Scan for the cell matching the given text and deliver its (X, Y) coordinate at center. 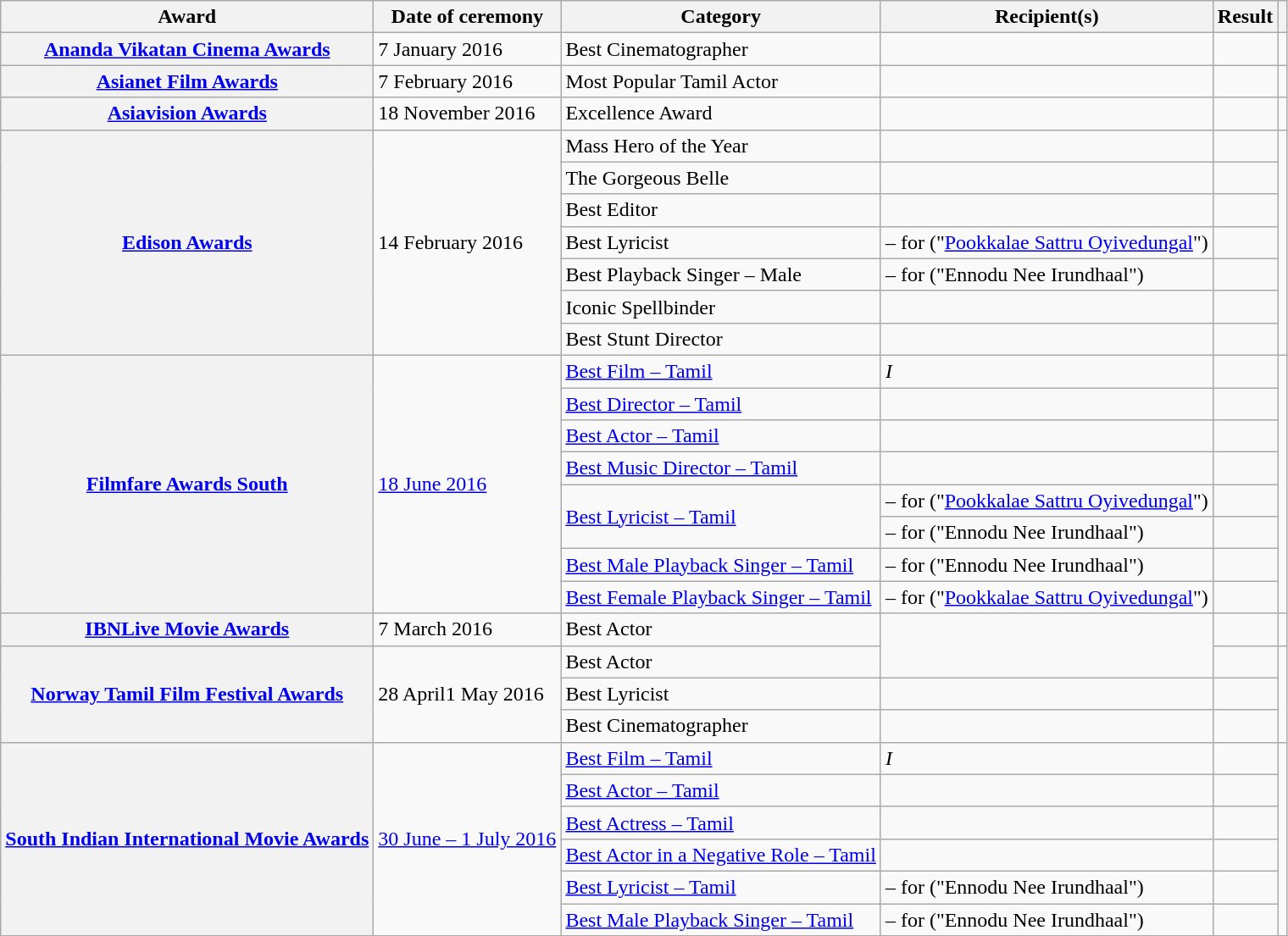
14 February 2016 (468, 242)
30 June – 1 July 2016 (468, 839)
Best Actress – Tamil (721, 822)
Norway Tamil Film Festival Awards (187, 694)
Result (1245, 17)
28 April1 May 2016 (468, 694)
Filmfare Awards South (187, 484)
Best Stunt Director (721, 339)
Recipient(s) (1046, 17)
Ananda Vikatan Cinema Awards (187, 49)
Best Director – Tamil (721, 404)
Category (721, 17)
18 June 2016 (468, 484)
Most Popular Tamil Actor (721, 81)
18 November 2016 (468, 114)
Mass Hero of the Year (721, 146)
The Gorgeous Belle (721, 178)
Excellence Award (721, 114)
Asiavision Awards (187, 114)
IBNLive Movie Awards (187, 629)
Edison Awards (187, 242)
Iconic Spellbinder (721, 307)
Asianet Film Awards (187, 81)
South Indian International Movie Awards (187, 839)
Best Playback Singer – Male (721, 274)
Best Music Director – Tamil (721, 468)
Best Editor (721, 210)
7 March 2016 (468, 629)
Best Female Playback Singer – Tamil (721, 597)
7 February 2016 (468, 81)
Best Actor in a Negative Role – Tamil (721, 855)
Date of ceremony (468, 17)
7 January 2016 (468, 49)
Award (187, 17)
